Scan for the cell matching the given text and deliver its (x, y) coordinate at center. 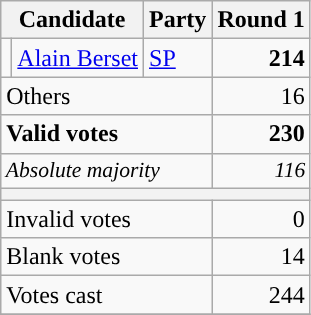
Valid votes (106, 134)
14 (261, 257)
SP (178, 58)
Party (178, 20)
Invalid votes (106, 219)
Round 1 (261, 20)
Alain Berset (78, 58)
Blank votes (106, 257)
0 (261, 219)
244 (261, 295)
214 (261, 58)
230 (261, 134)
16 (261, 96)
Votes cast (106, 295)
116 (261, 171)
Candidate (72, 20)
Absolute majority (106, 171)
Others (106, 96)
